Search for the cell housing the specified text and yield its (X, Y) center coordinate. 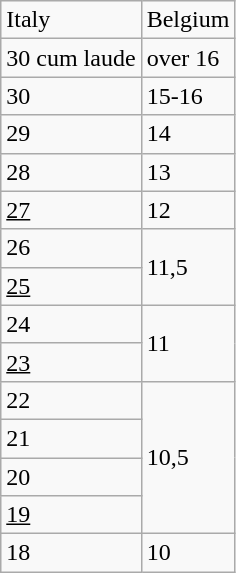
11,5 (188, 267)
10 (188, 553)
22 (71, 400)
15-16 (188, 96)
Belgium (188, 20)
27 (71, 210)
30 (71, 96)
18 (71, 553)
20 (71, 477)
Italy (71, 20)
29 (71, 134)
21 (71, 438)
14 (188, 134)
24 (71, 324)
19 (71, 515)
23 (71, 362)
30 cum laude (71, 58)
28 (71, 172)
over 16 (188, 58)
25 (71, 286)
12 (188, 210)
13 (188, 172)
10,5 (188, 457)
11 (188, 343)
26 (71, 248)
